Identify which cell holds the provided text, then report its [x, y] central coordinate. 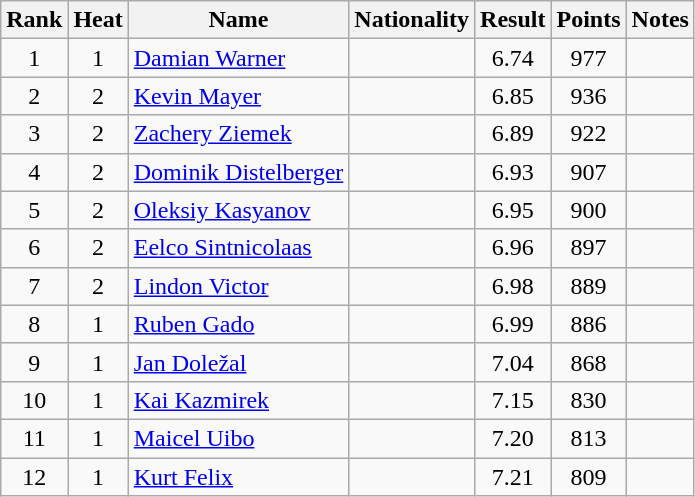
6.93 [513, 172]
7 [34, 286]
Eelco Sintnicolaas [238, 248]
9 [34, 362]
889 [588, 286]
4 [34, 172]
7.04 [513, 362]
Damian Warner [238, 58]
11 [34, 438]
Result [513, 20]
Kai Kazmirek [238, 400]
6.99 [513, 324]
886 [588, 324]
Heat [98, 20]
7.21 [513, 477]
6 [34, 248]
809 [588, 477]
Ruben Gado [238, 324]
922 [588, 134]
897 [588, 248]
7.15 [513, 400]
830 [588, 400]
Kevin Mayer [238, 96]
Zachery Ziemek [238, 134]
813 [588, 438]
6.74 [513, 58]
6.95 [513, 210]
936 [588, 96]
8 [34, 324]
Rank [34, 20]
6.85 [513, 96]
12 [34, 477]
Lindon Victor [238, 286]
Maicel Uibo [238, 438]
6.89 [513, 134]
3 [34, 134]
868 [588, 362]
Points [588, 20]
Nationality [412, 20]
10 [34, 400]
7.20 [513, 438]
5 [34, 210]
907 [588, 172]
900 [588, 210]
6.96 [513, 248]
977 [588, 58]
Notes [660, 20]
Dominik Distelberger [238, 172]
Name [238, 20]
Oleksiy Kasyanov [238, 210]
6.98 [513, 286]
Kurt Felix [238, 477]
Jan Doležal [238, 362]
